Return (X, Y) of the center of cell containing provided text 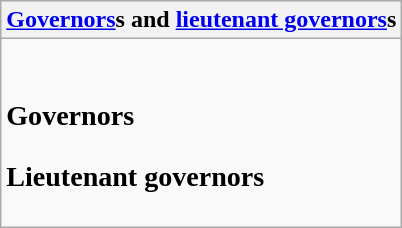
Governorss and lieutenant governorss (202, 20)
GovernorsLieutenant governors (202, 133)
